For the text-containing cell, return its midpoint in (x, y) coordinate format. 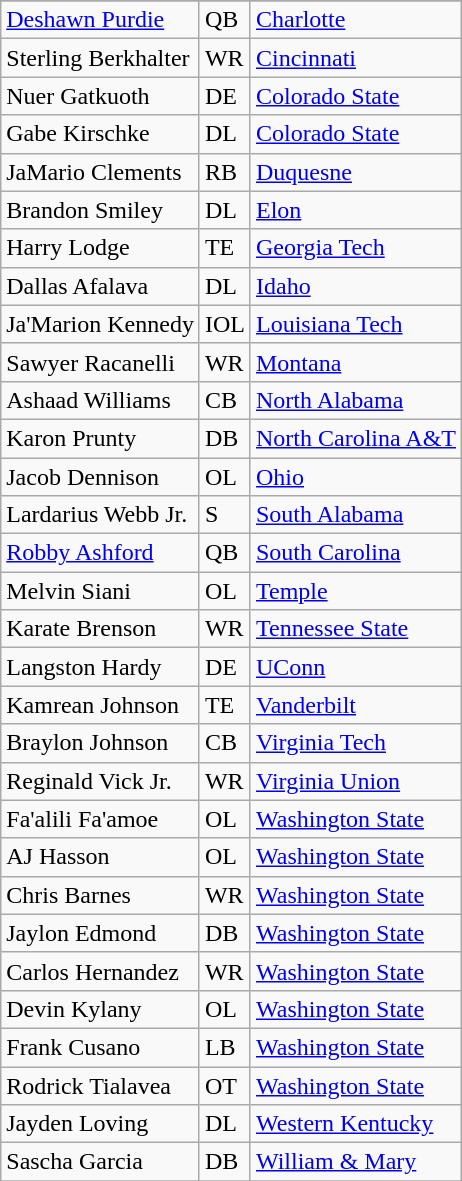
Sascha Garcia (100, 1162)
Western Kentucky (356, 1124)
Nuer Gatkuoth (100, 96)
Jaylon Edmond (100, 933)
Elon (356, 210)
UConn (356, 667)
Vanderbilt (356, 705)
Montana (356, 362)
Temple (356, 591)
Gabe Kirschke (100, 134)
Karon Prunty (100, 438)
RB (224, 172)
South Carolina (356, 553)
Rodrick Tialavea (100, 1085)
Virginia Tech (356, 743)
OT (224, 1085)
Tennessee State (356, 629)
North Alabama (356, 400)
Duquesne (356, 172)
Cincinnati (356, 58)
Idaho (356, 286)
Robby Ashford (100, 553)
Lardarius Webb Jr. (100, 515)
Devin Kylany (100, 1009)
Braylon Johnson (100, 743)
Ja'Marion Kennedy (100, 324)
S (224, 515)
Sterling Berkhalter (100, 58)
Jayden Loving (100, 1124)
Harry Lodge (100, 248)
Ohio (356, 477)
Jacob Dennison (100, 477)
Deshawn Purdie (100, 20)
Carlos Hernandez (100, 971)
Virginia Union (356, 781)
Chris Barnes (100, 895)
Brandon Smiley (100, 210)
North Carolina A&T (356, 438)
Langston Hardy (100, 667)
Fa'alili Fa'amoe (100, 819)
JaMario Clements (100, 172)
Georgia Tech (356, 248)
Karate Brenson (100, 629)
AJ Hasson (100, 857)
Kamrean Johnson (100, 705)
Reginald Vick Jr. (100, 781)
William & Mary (356, 1162)
Melvin Siani (100, 591)
Louisiana Tech (356, 324)
Frank Cusano (100, 1047)
LB (224, 1047)
Dallas Afalava (100, 286)
IOL (224, 324)
Charlotte (356, 20)
Ashaad Williams (100, 400)
South Alabama (356, 515)
Sawyer Racanelli (100, 362)
